Detect which cell encompasses the target text, then output its (X, Y) center coordinate. 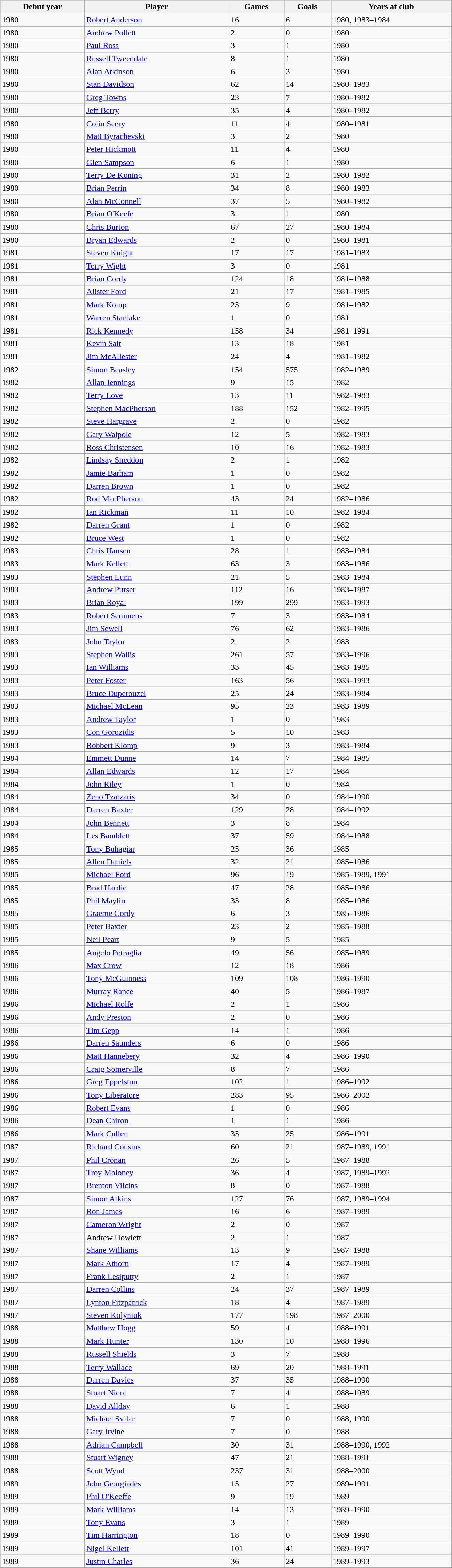
108 (307, 978)
Colin Seery (157, 123)
Greg Eppelstun (157, 1082)
Dean Chiron (157, 1121)
Graeme Cordy (157, 914)
Tim Harrington (157, 1535)
Brenton Vilcins (157, 1185)
1982–1995 (391, 408)
177 (256, 1315)
1983–1996 (391, 654)
1982–1984 (391, 512)
Murray Rance (157, 991)
Scott Wynd (157, 1471)
Justin Charles (157, 1561)
Peter Foster (157, 680)
Stuart Wigney (157, 1458)
299 (307, 603)
Player (157, 7)
163 (256, 680)
Troy Moloney (157, 1173)
57 (307, 654)
Alan McConnell (157, 201)
Ross Christensen (157, 447)
Adrian Campbell (157, 1445)
Brian O'Keefe (157, 214)
Michael McLean (157, 706)
Tony McGuinness (157, 978)
112 (256, 590)
1987–1989, 1991 (391, 1147)
Darren Saunders (157, 1043)
30 (256, 1445)
Steve Hargrave (157, 421)
Darren Brown (157, 486)
Stephen Lunn (157, 577)
1986–1991 (391, 1134)
Mark Cullen (157, 1134)
188 (256, 408)
67 (256, 227)
575 (307, 369)
Ian Williams (157, 667)
Brad Hardie (157, 888)
Phil O'Keeffe (157, 1497)
1988–2000 (391, 1471)
Gary Walpole (157, 434)
Mark Williams (157, 1509)
Ron James (157, 1212)
Kevin Sait (157, 343)
1988–1990 (391, 1380)
Brian Perrin (157, 188)
Chris Hansen (157, 551)
129 (256, 810)
45 (307, 667)
Robert Semmens (157, 616)
Debut year (42, 7)
199 (256, 603)
Andrew Purser (157, 590)
Tim Gepp (157, 1030)
1980–1984 (391, 227)
Gary Irvine (157, 1432)
Mark Kellett (157, 564)
Les Bamblett (157, 836)
John Bennett (157, 823)
69 (256, 1367)
26 (256, 1160)
Alister Ford (157, 292)
Max Crow (157, 965)
Andy Preston (157, 1017)
1989–1991 (391, 1484)
1982–1989 (391, 369)
Andrew Pollett (157, 33)
1988–1996 (391, 1341)
Allen Daniels (157, 862)
Andrew Howlett (157, 1238)
109 (256, 978)
Neil Peart (157, 939)
1987–2000 (391, 1315)
102 (256, 1082)
1984–1990 (391, 797)
Allan Jennings (157, 383)
1986–2002 (391, 1095)
Russell Shields (157, 1354)
124 (256, 279)
1987, 1989–1992 (391, 1173)
1985–1988 (391, 926)
Darren Davies (157, 1380)
198 (307, 1315)
1988–1990, 1992 (391, 1445)
1984–1985 (391, 758)
101 (256, 1548)
Tony Evans (157, 1522)
Michael Ford (157, 875)
1985–1989, 1991 (391, 875)
Paul Ross (157, 46)
Angelo Petraglia (157, 952)
1986–1987 (391, 991)
237 (256, 1471)
Goals (307, 7)
Terry Wight (157, 266)
1982–1986 (391, 499)
Frank Lesiputty (157, 1276)
Brian Cordy (157, 279)
Games (256, 7)
Peter Baxter (157, 926)
127 (256, 1198)
Rod MacPherson (157, 499)
41 (307, 1548)
Michael Rolfe (157, 1004)
Rick Kennedy (157, 330)
Matthew Hogg (157, 1328)
1983–1987 (391, 590)
1984–1988 (391, 836)
Steven Knight (157, 253)
63 (256, 564)
Simon Beasley (157, 369)
Cameron Wright (157, 1225)
1989–1993 (391, 1561)
43 (256, 499)
Tony Buhagiar (157, 849)
49 (256, 952)
Stuart Nicol (157, 1393)
Matt Byrachevski (157, 136)
Nigel Kellett (157, 1548)
Darren Baxter (157, 810)
David Allday (157, 1406)
Jeff Berry (157, 110)
Glen Sampson (157, 162)
Bruce West (157, 538)
1988, 1990 (391, 1419)
261 (256, 654)
Greg Towns (157, 97)
1980, 1983–1984 (391, 20)
Lindsay Sneddon (157, 460)
Jim Sewell (157, 629)
John Riley (157, 784)
Zeno Tzatzaris (157, 797)
Bruce Duperouzel (157, 693)
Lynton Fitzpatrick (157, 1302)
154 (256, 369)
Craig Somerville (157, 1069)
Russell Tweeddale (157, 59)
Andrew Taylor (157, 719)
Robbert Klomp (157, 745)
Robert Anderson (157, 20)
130 (256, 1341)
Mark Komp (157, 305)
Stephen MacPherson (157, 408)
John Georgiades (157, 1484)
Darren Grant (157, 525)
Robert Evans (157, 1108)
Years at club (391, 7)
Warren Stanlake (157, 318)
Simon Atkins (157, 1198)
1983–1989 (391, 706)
1988–1989 (391, 1393)
Ian Rickman (157, 512)
1987, 1989–1994 (391, 1198)
Jamie Barham (157, 473)
Allan Edwards (157, 771)
Phil Cronan (157, 1160)
Con Gorozidis (157, 732)
Richard Cousins (157, 1147)
Terry Wallace (157, 1367)
Terry De Koning (157, 175)
Alan Atkinson (157, 71)
1989–1997 (391, 1548)
1983–1985 (391, 667)
Matt Hannebery (157, 1056)
60 (256, 1147)
Phil Maylin (157, 901)
283 (256, 1095)
152 (307, 408)
1986–1992 (391, 1082)
Mark Athorn (157, 1263)
Michael Svilar (157, 1419)
Shane Williams (157, 1250)
Mark Hunter (157, 1341)
Emmett Dunne (157, 758)
1981–1991 (391, 330)
1981–1988 (391, 279)
96 (256, 875)
1984–1992 (391, 810)
Bryan Edwards (157, 240)
1981–1983 (391, 253)
Darren Collins (157, 1289)
Stan Davidson (157, 84)
Stephen Wallis (157, 654)
20 (307, 1367)
1985–1989 (391, 952)
Steven Kolyniuk (157, 1315)
Brian Royal (157, 603)
Chris Burton (157, 227)
Tony Liberatore (157, 1095)
1981–1985 (391, 292)
40 (256, 991)
Jim McAllester (157, 356)
John Taylor (157, 642)
158 (256, 330)
Terry Love (157, 395)
Peter Hickmott (157, 149)
